Locate the cell with the specified text and output its (x, y) center coordinate. 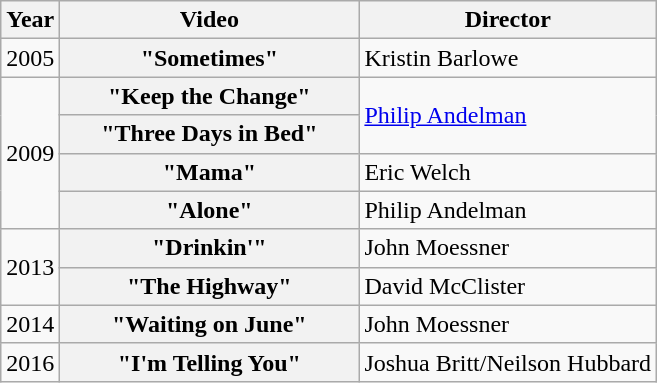
"Sometimes" (210, 58)
2014 (30, 324)
"I'm Telling You" (210, 362)
Joshua Britt/Neilson Hubbard (508, 362)
"Drinkin'" (210, 248)
2005 (30, 58)
Director (508, 20)
Kristin Barlowe (508, 58)
Year (30, 20)
2016 (30, 362)
"Three Days in Bed" (210, 134)
Video (210, 20)
David McClister (508, 286)
"Mama" (210, 172)
"Keep the Change" (210, 96)
Eric Welch (508, 172)
"Alone" (210, 210)
2009 (30, 153)
"Waiting on June" (210, 324)
2013 (30, 267)
"The Highway" (210, 286)
